Return (x, y) of the center of cell containing provided text 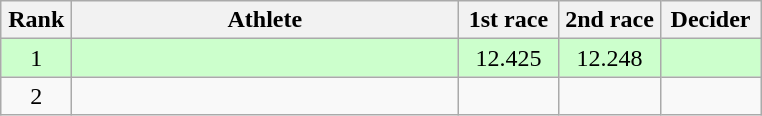
Decider (710, 20)
Rank (36, 20)
Athlete (265, 20)
2nd race (610, 20)
12.248 (610, 58)
1st race (508, 20)
1 (36, 58)
2 (36, 96)
12.425 (508, 58)
